Identify which cell holds the provided text, then report its (X, Y) central coordinate. 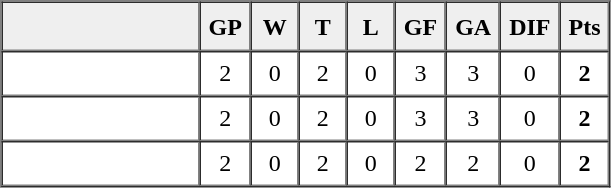
W (275, 27)
L (371, 27)
GP (226, 27)
DIF (530, 27)
T (323, 27)
GA (473, 27)
Pts (585, 27)
GF (420, 27)
